Determine the (X, Y) coordinate at the center of the cell enclosing the given text.  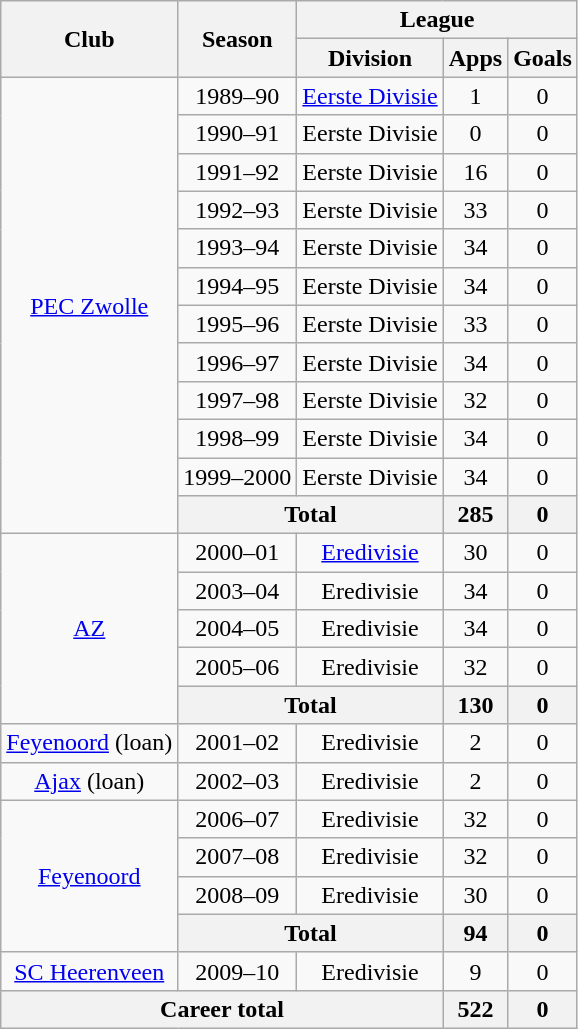
1993–94 (238, 248)
1989–90 (238, 96)
1 (475, 96)
League (438, 20)
Club (90, 39)
2003–04 (238, 591)
2002–03 (238, 781)
Division (370, 58)
9 (475, 971)
1998–99 (238, 438)
Season (238, 39)
2009–10 (238, 971)
1996–97 (238, 362)
94 (475, 933)
1991–92 (238, 172)
2005–06 (238, 667)
Feyenoord (90, 876)
2007–08 (238, 857)
1997–98 (238, 400)
16 (475, 172)
285 (475, 515)
522 (475, 1009)
AZ (90, 629)
Career total (222, 1009)
2000–01 (238, 553)
Feyenoord (loan) (90, 743)
1990–91 (238, 134)
Goals (543, 58)
2006–07 (238, 819)
2008–09 (238, 895)
Apps (475, 58)
1992–93 (238, 210)
1994–95 (238, 286)
130 (475, 705)
SC Heerenveen (90, 971)
PEC Zwolle (90, 306)
1999–2000 (238, 477)
Ajax (loan) (90, 781)
1995–96 (238, 324)
2004–05 (238, 629)
2001–02 (238, 743)
